Determine the [X, Y] coordinate at the center of the cell enclosing the given text.  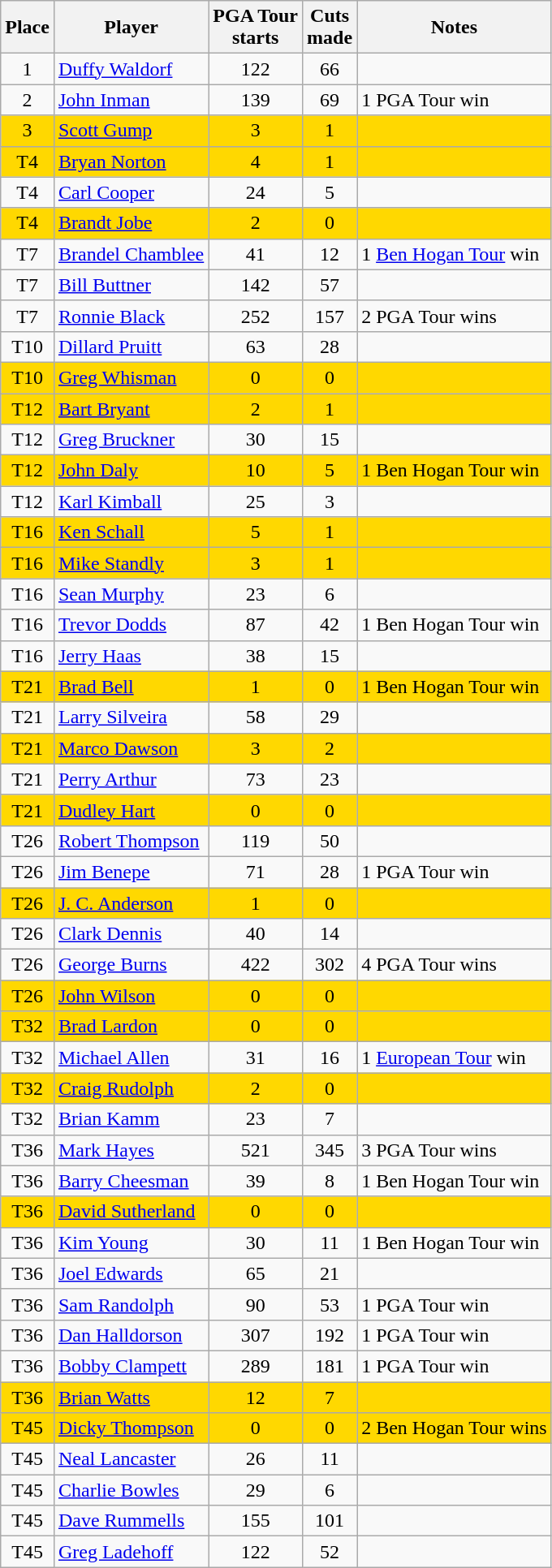
4 PGA Tour wins [455, 965]
Brad Bell [131, 687]
24 [256, 192]
Brandt Jobe [131, 223]
66 [330, 69]
Trevor Dodds [131, 625]
Brian Watts [131, 1397]
26 [256, 1459]
PGA Tourstarts [256, 28]
38 [256, 656]
42 [330, 625]
Bill Buttner [131, 285]
Jerry Haas [131, 656]
Greg Bruckner [131, 440]
25 [256, 502]
Joel Edwards [131, 1273]
63 [256, 347]
289 [256, 1366]
345 [330, 1150]
422 [256, 965]
Dave Rummells [131, 1521]
Carl Cooper [131, 192]
71 [256, 872]
John Daly [131, 471]
521 [256, 1150]
14 [330, 934]
57 [330, 285]
Jim Benepe [131, 872]
142 [256, 285]
Brad Lardon [131, 1027]
192 [330, 1335]
31 [256, 1058]
Mark Hayes [131, 1150]
307 [256, 1335]
David Sutherland [131, 1212]
Perry Arthur [131, 779]
Scott Gump [131, 131]
3 PGA Tour wins [455, 1150]
Kim Young [131, 1243]
155 [256, 1521]
Bobby Clampett [131, 1366]
Ronnie Black [131, 316]
Charlie Bowles [131, 1490]
Larry Silveira [131, 717]
Sean Murphy [131, 594]
2 PGA Tour wins [455, 316]
Dicky Thompson [131, 1428]
Neal Lancaster [131, 1459]
Bryan Norton [131, 162]
Sam Randolph [131, 1304]
J. C. Anderson [131, 903]
Greg Whisman [131, 377]
21 [330, 1273]
53 [330, 1304]
101 [330, 1521]
87 [256, 625]
2 Ben Hogan Tour wins [455, 1428]
252 [256, 316]
58 [256, 717]
John Wilson [131, 996]
4 [256, 162]
Barry Cheesman [131, 1181]
39 [256, 1181]
Cutsmade [330, 28]
1 European Tour win [455, 1058]
Brian Kamm [131, 1119]
40 [256, 934]
Karl Kimball [131, 502]
Dudley Hart [131, 810]
Duffy Waldorf [131, 69]
65 [256, 1273]
Ken Schall [131, 532]
50 [330, 841]
George Burns [131, 965]
157 [330, 316]
Place [28, 28]
Clark Dennis [131, 934]
10 [256, 471]
Bart Bryant [131, 408]
52 [330, 1552]
Dillard Pruitt [131, 347]
119 [256, 841]
Marco Dawson [131, 748]
90 [256, 1304]
Notes [455, 28]
181 [330, 1366]
302 [330, 965]
John Inman [131, 100]
Robert Thompson [131, 841]
69 [330, 100]
73 [256, 779]
Michael Allen [131, 1058]
Dan Halldorson [131, 1335]
Player [131, 28]
Craig Rudolph [131, 1088]
16 [330, 1058]
Brandel Chamblee [131, 254]
139 [256, 100]
41 [256, 254]
8 [330, 1181]
Greg Ladehoff [131, 1552]
Mike Standly [131, 563]
